Capture the cell that displays the provided text and extract its (x, y) central coordinate. 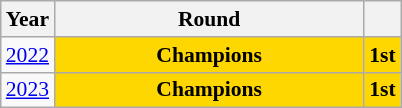
Round (209, 19)
Year (28, 19)
2023 (28, 90)
2022 (28, 55)
